Capture the cell that displays the provided text and extract its [x, y] central coordinate. 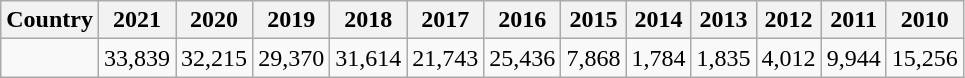
2020 [214, 20]
2017 [446, 20]
29,370 [292, 58]
31,614 [368, 58]
33,839 [136, 58]
2018 [368, 20]
2014 [658, 20]
2015 [594, 20]
7,868 [594, 58]
2010 [924, 20]
2021 [136, 20]
25,436 [522, 58]
2019 [292, 20]
15,256 [924, 58]
2012 [788, 20]
2016 [522, 20]
21,743 [446, 58]
4,012 [788, 58]
9,944 [854, 58]
2011 [854, 20]
Country [50, 20]
32,215 [214, 58]
1,835 [724, 58]
2013 [724, 20]
1,784 [658, 58]
